Detect which cell encompasses the target text, then output its (X, Y) center coordinate. 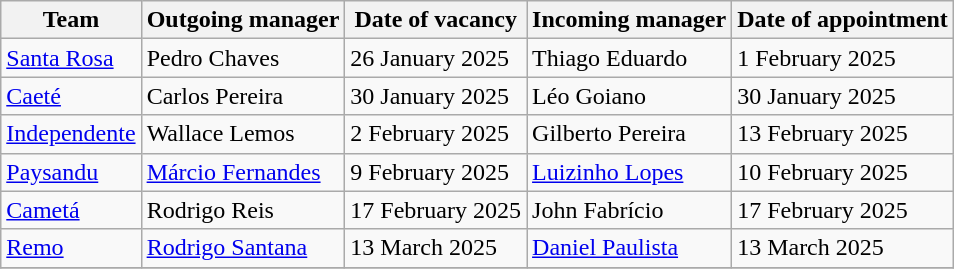
Caeté (71, 96)
John Fabrício (630, 210)
Luizinho Lopes (630, 172)
Santa Rosa (71, 58)
1 February 2025 (843, 58)
2 February 2025 (436, 134)
9 February 2025 (436, 172)
13 February 2025 (843, 134)
Thiago Eduardo (630, 58)
Márcio Fernandes (243, 172)
Remo (71, 248)
Paysandu (71, 172)
Daniel Paulista (630, 248)
10 February 2025 (843, 172)
26 January 2025 (436, 58)
Wallace Lemos (243, 134)
Date of vacancy (436, 20)
Team (71, 20)
Incoming manager (630, 20)
Gilberto Pereira (630, 134)
Rodrigo Reis (243, 210)
Rodrigo Santana (243, 248)
Carlos Pereira (243, 96)
Léo Goiano (630, 96)
Date of appointment (843, 20)
Pedro Chaves (243, 58)
Cametá (71, 210)
Independente (71, 134)
Outgoing manager (243, 20)
